Determine the (X, Y) coordinate at the center of the cell enclosing the given text.  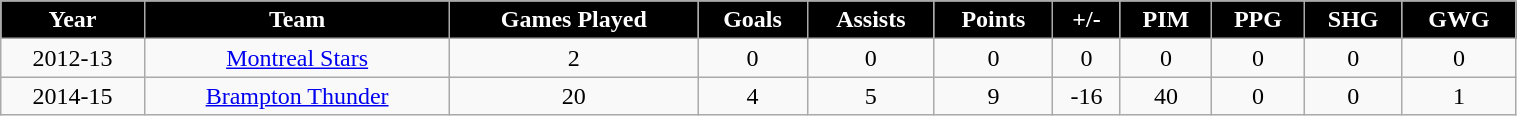
Goals (753, 20)
PIM (1166, 20)
9 (993, 96)
Team (297, 20)
5 (870, 96)
PPG (1258, 20)
Montreal Stars (297, 58)
2 (574, 58)
Points (993, 20)
2012-13 (73, 58)
1 (1459, 96)
20 (574, 96)
40 (1166, 96)
Games Played (574, 20)
+/- (1087, 20)
Year (73, 20)
4 (753, 96)
SHG (1352, 20)
GWG (1459, 20)
Assists (870, 20)
2014-15 (73, 96)
Brampton Thunder (297, 96)
-16 (1087, 96)
